Return the (X, Y) coordinate for the center point of the cell that contains the specified text.  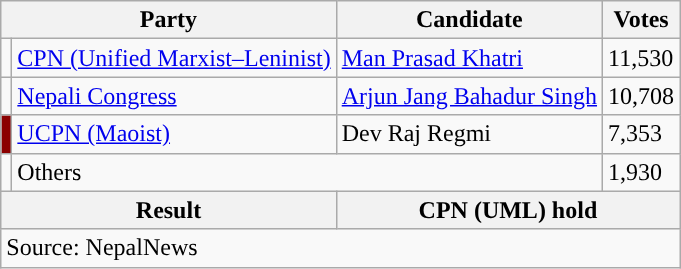
Votes (642, 20)
CPN (Unified Marxist–Leninist) (174, 58)
Result (168, 210)
Source: NepalNews (340, 248)
1,930 (642, 172)
Arjun Jang Bahadur Singh (469, 96)
Candidate (469, 20)
CPN (UML) hold (508, 210)
10,708 (642, 96)
Dev Raj Regmi (469, 134)
Party (168, 20)
7,353 (642, 134)
UCPN (Maoist) (174, 134)
Others (308, 172)
Man Prasad Khatri (469, 58)
11,530 (642, 58)
Nepali Congress (174, 96)
